Detect which cell encompasses the target text, then output its [x, y] center coordinate. 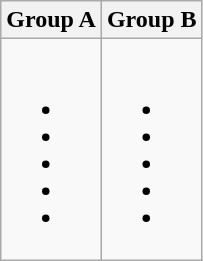
Group B [152, 20]
Group A [52, 20]
